Detect which cell encompasses the target text, then output its (X, Y) center coordinate. 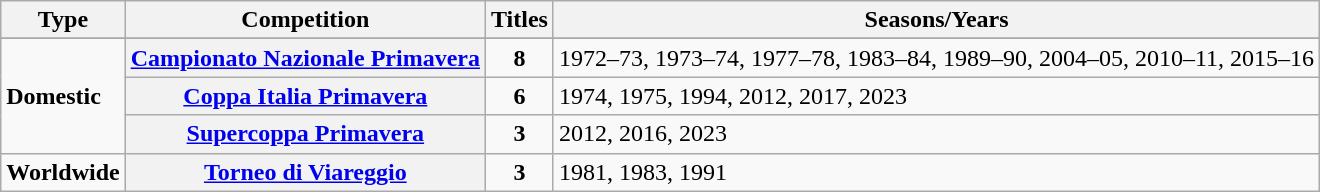
Titles (520, 20)
Campionato Nazionale Primavera (305, 58)
8 (520, 58)
Torneo di Viareggio (305, 172)
2012, 2016, 2023 (936, 134)
Competition (305, 20)
1972–73, 1973–74, 1977–78, 1983–84, 1989–90, 2004–05, 2010–11, 2015–16 (936, 58)
Coppa Italia Primavera (305, 96)
6 (520, 96)
1974, 1975, 1994, 2012, 2017, 2023 (936, 96)
Type (63, 20)
Supercoppa Primavera (305, 134)
Seasons/Years (936, 20)
Worldwide (63, 172)
1981, 1983, 1991 (936, 172)
Domestic (63, 96)
